Extract the [x, y] coordinate from the center of the cell holding the provided text.  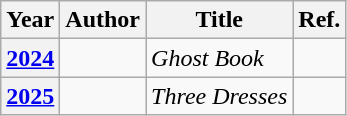
Ref. [320, 20]
Ghost Book [220, 58]
Author [103, 20]
2025 [30, 96]
Three Dresses [220, 96]
Title [220, 20]
2024 [30, 58]
Year [30, 20]
